Detect which cell encompasses the target text, then output its [x, y] center coordinate. 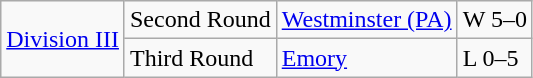
Emory [366, 58]
Second Round [200, 20]
Division III [63, 39]
W 5–0 [494, 20]
L 0–5 [494, 58]
Third Round [200, 58]
Westminster (PA) [366, 20]
